Provide the [x, y] coordinate of the cell's center where the given text is located.  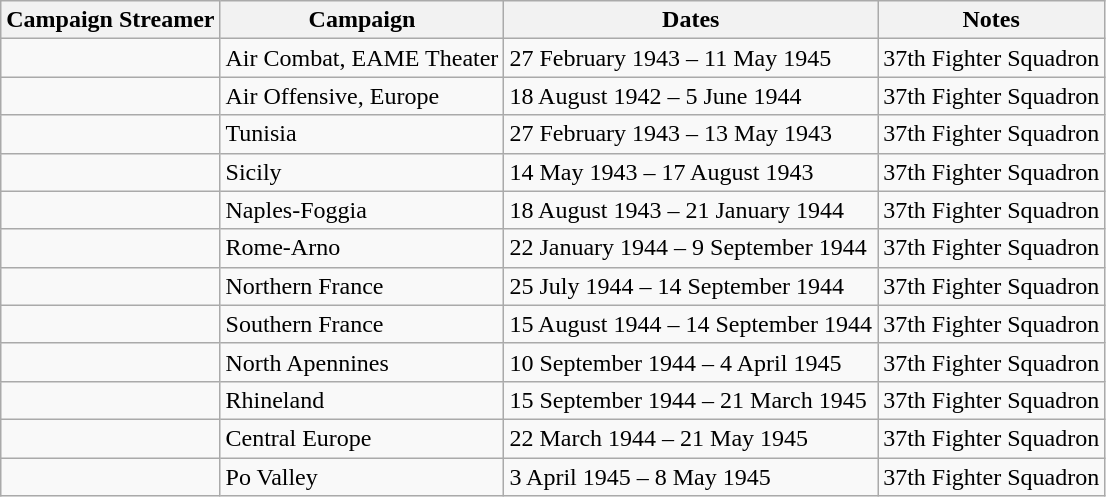
Central Europe [362, 438]
Rome-Arno [362, 248]
10 September 1944 – 4 April 1945 [691, 362]
18 August 1943 – 21 January 1944 [691, 210]
Rhineland [362, 400]
22 March 1944 – 21 May 1945 [691, 438]
18 August 1942 – 5 June 1944 [691, 96]
Tunisia [362, 134]
14 May 1943 – 17 August 1943 [691, 172]
15 August 1944 – 14 September 1944 [691, 324]
Air Offensive, Europe [362, 96]
Northern France [362, 286]
Campaign Streamer [110, 20]
27 February 1943 – 11 May 1945 [691, 58]
27 February 1943 – 13 May 1943 [691, 134]
25 July 1944 – 14 September 1944 [691, 286]
Sicily [362, 172]
15 September 1944 – 21 March 1945 [691, 400]
Naples-Foggia [362, 210]
Dates [691, 20]
North Apennines [362, 362]
Southern France [362, 324]
Notes [992, 20]
Air Combat, EAME Theater [362, 58]
22 January 1944 – 9 September 1944 [691, 248]
Campaign [362, 20]
3 April 1945 – 8 May 1945 [691, 477]
Po Valley [362, 477]
